For the text-containing cell, return its midpoint in (X, Y) coordinate format. 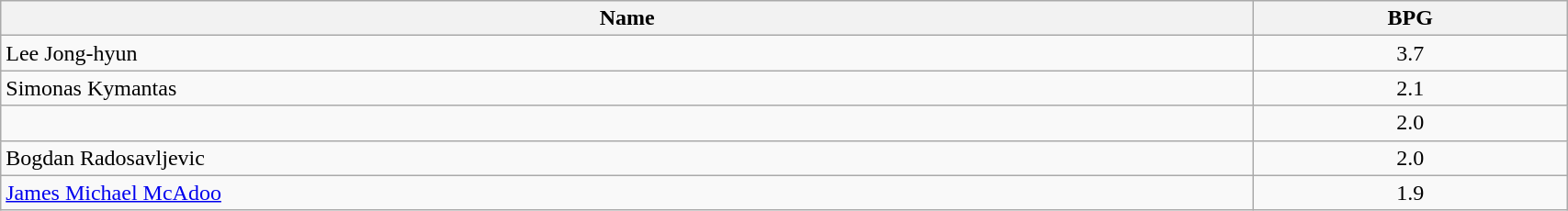
3.7 (1411, 53)
Lee Jong-hyun (627, 53)
Bogdan Radosavljevic (627, 158)
BPG (1411, 18)
Name (627, 18)
2.1 (1411, 88)
James Michael McAdoo (627, 193)
Simonas Kymantas (627, 88)
1.9 (1411, 193)
